Search for the cell housing the specified text and yield its [x, y] center coordinate. 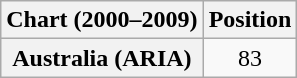
83 [250, 58]
Position [250, 20]
Chart (2000–2009) [102, 20]
Australia (ARIA) [102, 58]
